Provide the [x, y] coordinate of the cell's center where the given text is located.  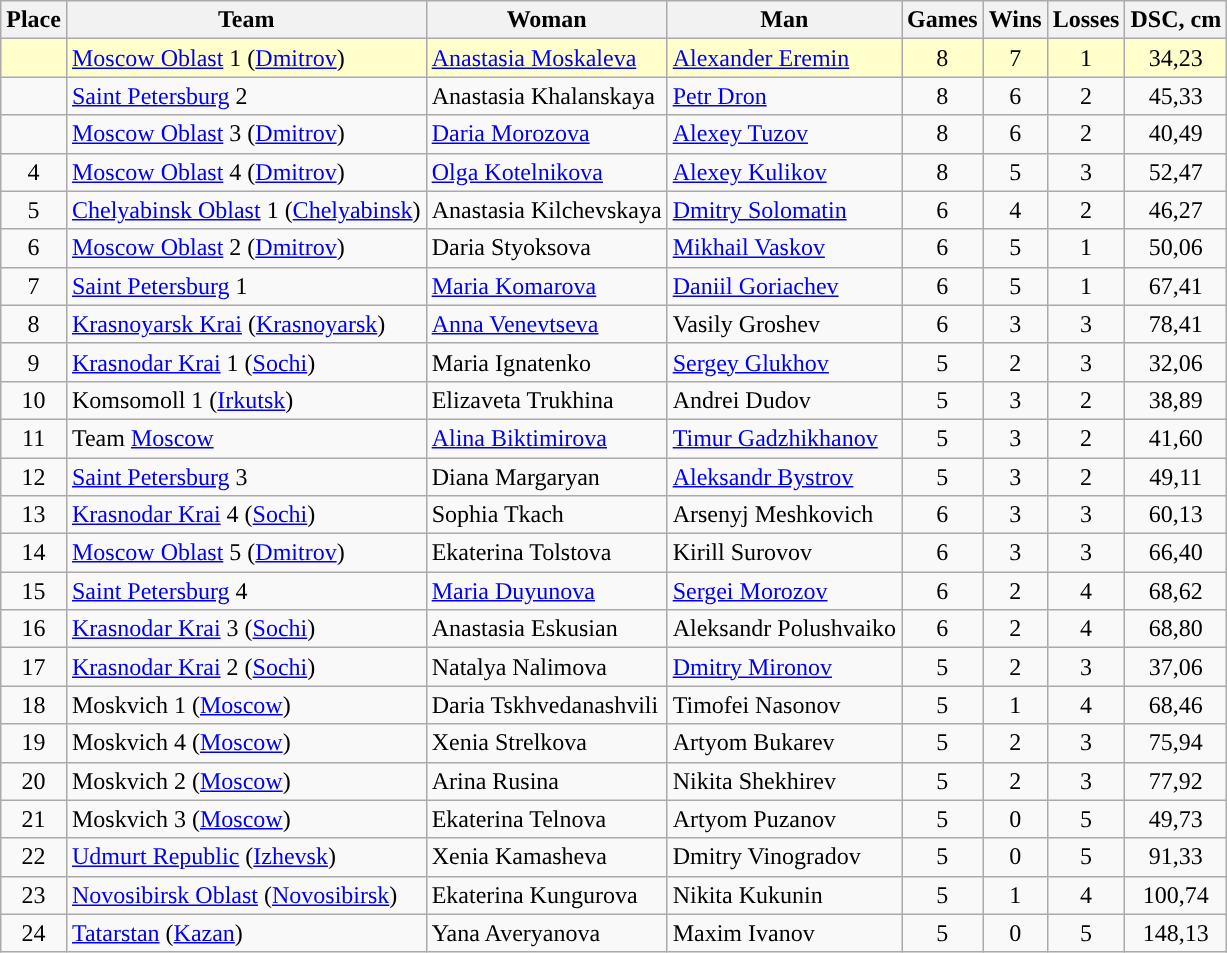
DSC, cm [1176, 20]
Yana Averyanova [546, 933]
Krasnodar Krai 2 (Sochi) [246, 667]
Anna Venevtseva [546, 324]
Xenia Strelkova [546, 743]
Arsenyj Meshkovich [784, 515]
32,06 [1176, 362]
Alexander Eremin [784, 58]
13 [34, 515]
Anastasia Kilchevskaya [546, 210]
Wins [1015, 20]
Maria Ignatenko [546, 362]
50,06 [1176, 248]
40,49 [1176, 134]
Saint Petersburg 1 [246, 286]
Elizaveta Trukhina [546, 400]
Saint Petersburg 2 [246, 96]
66,40 [1176, 553]
78,41 [1176, 324]
Arina Rusina [546, 781]
Aleksandr Polushvaiko [784, 629]
Anastasia Moskaleva [546, 58]
12 [34, 477]
Timur Gadzhikhanov [784, 438]
Alina Biktimirova [546, 438]
9 [34, 362]
Nikita Kukunin [784, 895]
20 [34, 781]
Krasnodar Krai 4 (Sochi) [246, 515]
Alexey Tuzov [784, 134]
Saint Petersburg 4 [246, 591]
Maria Komarova [546, 286]
Moscow Oblast 4 (Dmitrov) [246, 172]
Xenia Kamasheva [546, 857]
Daria Styoksova [546, 248]
Vasily Groshev [784, 324]
23 [34, 895]
Dmitry Mironov [784, 667]
22 [34, 857]
24 [34, 933]
37,06 [1176, 667]
Team Moscow [246, 438]
15 [34, 591]
68,46 [1176, 705]
Dmitry Solomatin [784, 210]
52,47 [1176, 172]
Woman [546, 20]
49,11 [1176, 477]
Games [943, 20]
Natalya Nalimova [546, 667]
Tatarstan (Kazan) [246, 933]
Diana Margaryan [546, 477]
Sergei Morozov [784, 591]
Team [246, 20]
38,89 [1176, 400]
21 [34, 819]
68,80 [1176, 629]
Moskvich 3 (Moscow) [246, 819]
10 [34, 400]
Olga Kotelnikova [546, 172]
Ekaterina Tolstova [546, 553]
Maxim Ivanov [784, 933]
Aleksandr Bystrov [784, 477]
Krasnodar Krai 1 (Sochi) [246, 362]
Maria Duyunova [546, 591]
77,92 [1176, 781]
Petr Dron [784, 96]
Nikita Shekhirev [784, 781]
Mikhail Vaskov [784, 248]
Moskvich 2 (Moscow) [246, 781]
14 [34, 553]
41,60 [1176, 438]
Anastasia Eskusian [546, 629]
Daria Tskhvedanashvili [546, 705]
Dmitry Vinogradov [784, 857]
Man [784, 20]
34,23 [1176, 58]
Daniil Goriachev [784, 286]
Moscow Oblast 1 (Dmitrov) [246, 58]
Timofei Nasonov [784, 705]
19 [34, 743]
91,33 [1176, 857]
Artyom Bukarev [784, 743]
11 [34, 438]
68,62 [1176, 591]
Sergey Glukhov [784, 362]
Moskvich 4 (Moscow) [246, 743]
Moscow Oblast 5 (Dmitrov) [246, 553]
67,41 [1176, 286]
Place [34, 20]
75,94 [1176, 743]
45,33 [1176, 96]
Chelyabinsk Oblast 1 (Chelyabinsk) [246, 210]
Moscow Oblast 3 (Dmitrov) [246, 134]
46,27 [1176, 210]
49,73 [1176, 819]
Ekaterina Telnova [546, 819]
148,13 [1176, 933]
Krasnoyarsk Krai (Krasnoyarsk) [246, 324]
Komsomoll 1 (Irkutsk) [246, 400]
Ekaterina Kungurova [546, 895]
Anastasia Khalanskaya [546, 96]
17 [34, 667]
100,74 [1176, 895]
Moskvich 1 (Moscow) [246, 705]
Krasnodar Krai 3 (Sochi) [246, 629]
Daria Morozova [546, 134]
Alexey Kulikov [784, 172]
Losses [1086, 20]
Novosibirsk Oblast (Novosibirsk) [246, 895]
16 [34, 629]
Kirill Surovov [784, 553]
Saint Petersburg 3 [246, 477]
Udmurt Republic (Izhevsk) [246, 857]
Artyom Puzanov [784, 819]
18 [34, 705]
Moscow Oblast 2 (Dmitrov) [246, 248]
Sophia Tkach [546, 515]
60,13 [1176, 515]
Andrei Dudov [784, 400]
